For the text-containing cell, return its midpoint in (x, y) coordinate format. 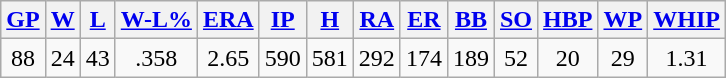
24 (62, 58)
WHIP (687, 20)
2.65 (228, 58)
W (62, 20)
88 (23, 58)
174 (424, 58)
1.31 (687, 58)
L (98, 20)
HBP (568, 20)
RA (376, 20)
.358 (156, 58)
ERA (228, 20)
ER (424, 20)
20 (568, 58)
189 (470, 58)
IP (282, 20)
29 (623, 58)
WP (623, 20)
SO (516, 20)
W-L% (156, 20)
H (330, 20)
292 (376, 58)
581 (330, 58)
GP (23, 20)
BB (470, 20)
52 (516, 58)
43 (98, 58)
590 (282, 58)
